Scan for the cell matching the given text and deliver its (X, Y) coordinate at center. 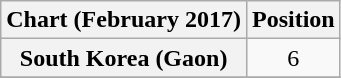
South Korea (Gaon) (124, 58)
6 (293, 58)
Chart (February 2017) (124, 20)
Position (293, 20)
